Locate the cell with the specified text and output its [X, Y] center coordinate. 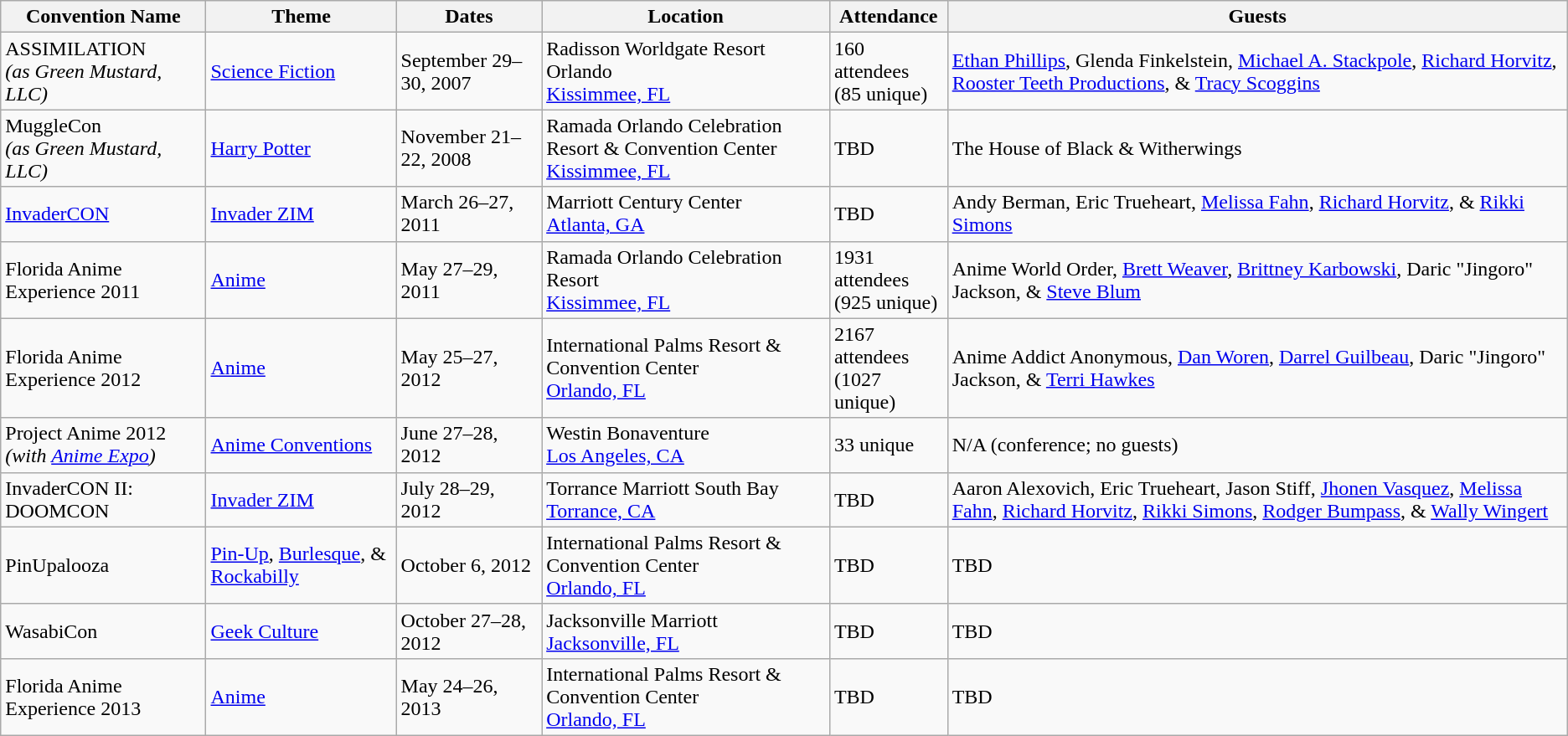
Marriott Century CenterAtlanta, GA [686, 214]
May 24–26, 2013 [469, 697]
October 27–28, 2012 [469, 631]
Ethan Phillips, Glenda Finkelstein, Michael A. Stackpole, Richard Horvitz, Rooster Teeth Productions, & Tracy Scoggins [1257, 71]
October 6, 2012 [469, 565]
Location [686, 17]
InvaderCON [104, 214]
Torrance Marriott South BayTorrance, CA [686, 499]
Westin BonaventureLos Angeles, CA [686, 445]
Aaron Alexovich, Eric Trueheart, Jason Stiff, Jhonen Vasquez, Melissa Fahn, Richard Horvitz, Rikki Simons, Rodger Bumpass, & Wally Wingert [1257, 499]
Attendance [888, 17]
ASSIMILATION(as Green Mustard, LLC) [104, 71]
March 26–27, 2011 [469, 214]
Ramada Orlando Celebration Resort & Convention CenterKissimmee, FL [686, 148]
InvaderCON II: DOOMCON [104, 499]
Theme [302, 17]
160 attendees(85 unique) [888, 71]
July 28–29, 2012 [469, 499]
May 25–27, 2012 [469, 368]
Florida Anime Experience 2012 [104, 368]
Project Anime 2012(with Anime Expo) [104, 445]
Anime World Order, Brett Weaver, Brittney Karbowski, Daric "Jingoro" Jackson, & Steve Blum [1257, 280]
33 unique [888, 445]
WasabiCon [104, 631]
November 21–22, 2008 [469, 148]
PinUpalooza [104, 565]
Convention Name [104, 17]
Florida Anime Experience 2013 [104, 697]
Anime Conventions [302, 445]
Ramada Orlando Celebration ResortKissimmee, FL [686, 280]
Guests [1257, 17]
N/A (conference; no guests) [1257, 445]
Radisson Worldgate Resort OrlandoKissimmee, FL [686, 71]
1931 attendees(925 unique) [888, 280]
Florida Anime Experience 2011 [104, 280]
2167 attendees(1027 unique) [888, 368]
Pin-Up, Burlesque, & Rockabilly [302, 565]
Harry Potter [302, 148]
Dates [469, 17]
Andy Berman, Eric Trueheart, Melissa Fahn, Richard Horvitz, & Rikki Simons [1257, 214]
September 29–30, 2007 [469, 71]
Anime Addict Anonymous, Dan Woren, Darrel Guilbeau, Daric "Jingoro" Jackson, & Terri Hawkes [1257, 368]
Science Fiction [302, 71]
June 27–28, 2012 [469, 445]
Jacksonville MarriottJacksonville, FL [686, 631]
MuggleCon(as Green Mustard, LLC) [104, 148]
Geek Culture [302, 631]
The House of Black & Witherwings [1257, 148]
May 27–29, 2011 [469, 280]
